Return the (X, Y) coordinate for the center point of the cell that contains the specified text.  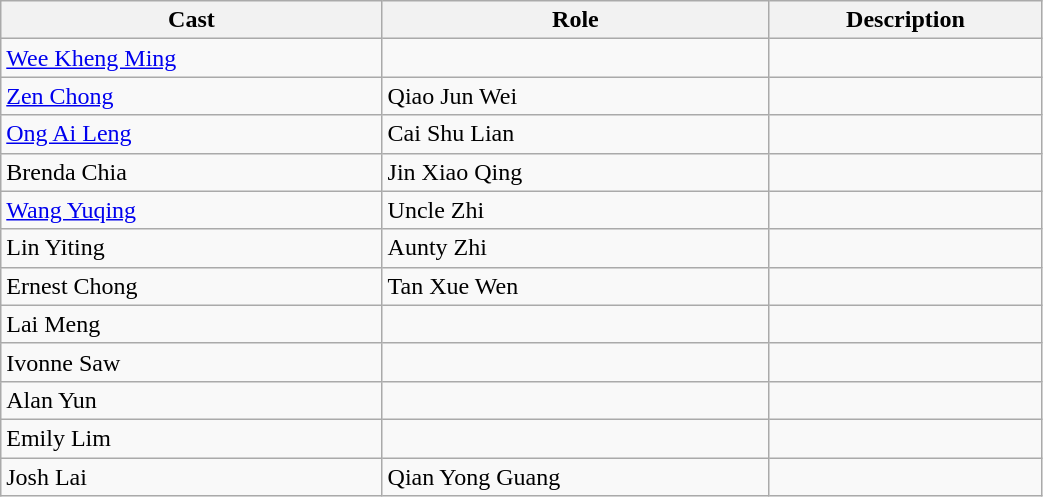
Tan Xue Wen (576, 286)
Ivonne Saw (192, 362)
Qiao Jun Wei (576, 96)
Cast (192, 20)
Ong Ai Leng (192, 134)
Ernest Chong (192, 286)
Brenda Chia (192, 172)
Emily Lim (192, 438)
Aunty Zhi (576, 248)
Cai Shu Lian (576, 134)
Qian Yong Guang (576, 477)
Description (906, 20)
Role (576, 20)
Jin Xiao Qing (576, 172)
Alan Yun (192, 400)
Lai Meng (192, 324)
Lin Yiting (192, 248)
Uncle Zhi (576, 210)
Zen Chong (192, 96)
Josh Lai (192, 477)
Wang Yuqing (192, 210)
Wee Kheng Ming (192, 58)
